For the text-containing cell, return its midpoint in (X, Y) coordinate format. 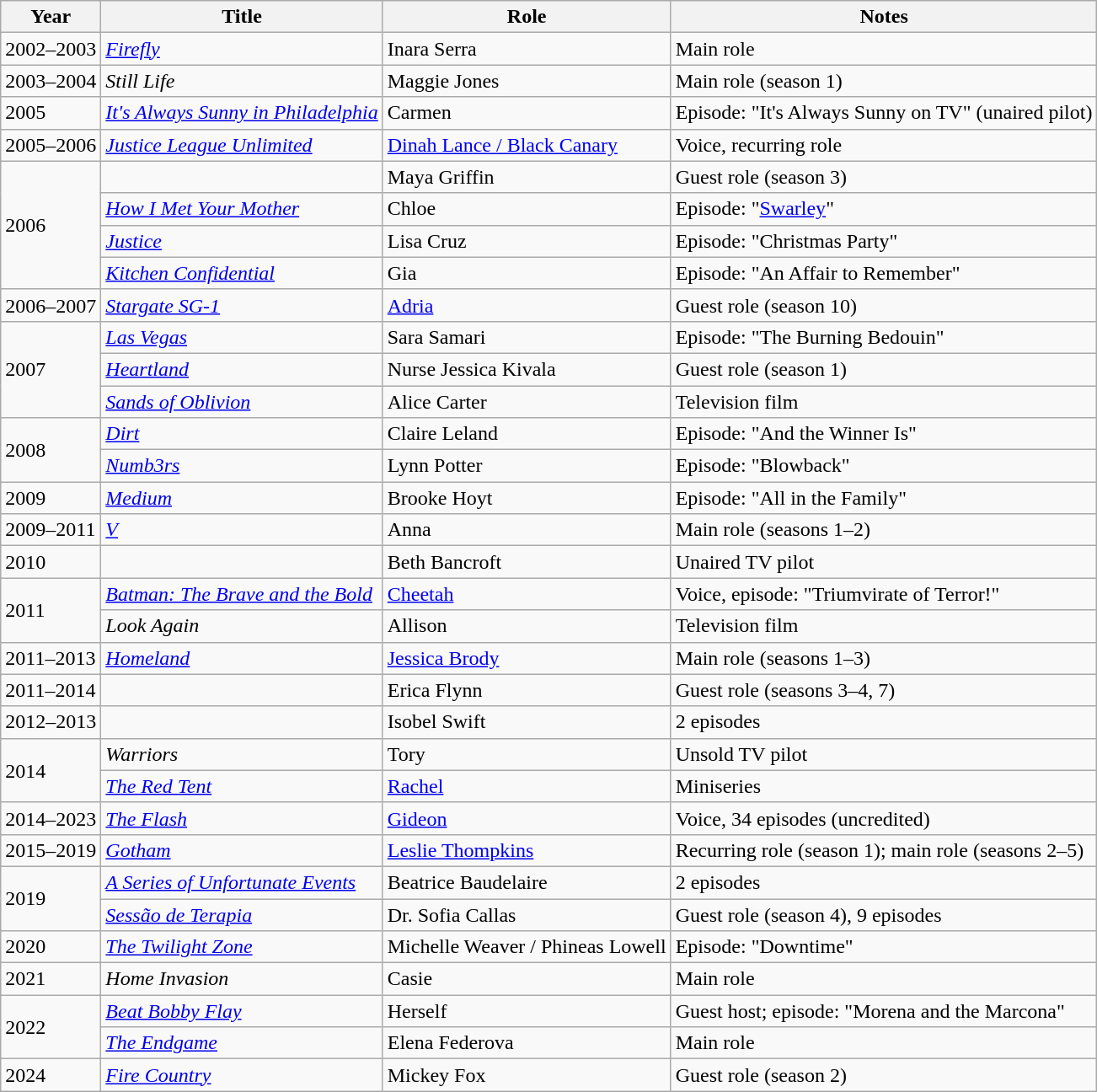
Gideon (527, 818)
Notes (884, 17)
Episode: "And the Winner Is" (884, 434)
Claire Leland (527, 434)
Kitchen Confidential (242, 273)
Miniseries (884, 786)
Unaired TV pilot (884, 562)
Maya Griffin (527, 177)
Guest role (seasons 3–4, 7) (884, 690)
2010 (51, 562)
Episode: "Swarley" (884, 209)
2007 (51, 369)
Home Invasion (242, 979)
Sessão de Terapia (242, 914)
2022 (51, 1027)
V (242, 530)
2005 (51, 113)
Justice League Unlimited (242, 145)
Stargate SG-1 (242, 305)
2009 (51, 498)
2011 (51, 610)
Numb3rs (242, 466)
Main role (seasons 1–2) (884, 530)
How I Met Your Mother (242, 209)
Homeland (242, 658)
Inara Serra (527, 49)
Allison (527, 626)
Guest role (season 3) (884, 177)
Batman: The Brave and the Bold (242, 594)
Episode: "The Burning Bedouin" (884, 337)
A Series of Unfortunate Events (242, 882)
Title (242, 17)
Guest role (season 4), 9 episodes (884, 914)
The Endgame (242, 1043)
Herself (527, 1011)
Main role (seasons 1–3) (884, 658)
2009–2011 (51, 530)
Isobel Swift (527, 722)
2003–2004 (51, 81)
2005–2006 (51, 145)
Carmen (527, 113)
Recurring role (season 1); main role (seasons 2–5) (884, 850)
Las Vegas (242, 337)
Gotham (242, 850)
Look Again (242, 626)
Brooke Hoyt (527, 498)
2011–2014 (51, 690)
The Flash (242, 818)
Episode: "An Affair to Remember" (884, 273)
Adria (527, 305)
2014–2023 (51, 818)
2002–2003 (51, 49)
Anna (527, 530)
Rachel (527, 786)
Elena Federova (527, 1043)
2012–2013 (51, 722)
2019 (51, 898)
Alice Carter (527, 402)
Episode: "It's Always Sunny on TV" (unaired pilot) (884, 113)
The Red Tent (242, 786)
Year (51, 17)
Tory (527, 754)
Medium (242, 498)
Maggie Jones (527, 81)
Voice, episode: "Triumvirate of Terror!" (884, 594)
Sara Samari (527, 337)
Episode: "All in the Family" (884, 498)
Beatrice Baudelaire (527, 882)
Fire Country (242, 1075)
It's Always Sunny in Philadelphia (242, 113)
Leslie Thompkins (527, 850)
Role (527, 17)
The Twilight Zone (242, 947)
Justice (242, 241)
2006–2007 (51, 305)
Guest role (season 10) (884, 305)
Episode: "Blowback" (884, 466)
Still Life (242, 81)
2006 (51, 225)
Beth Bancroft (527, 562)
Dinah Lance / Black Canary (527, 145)
Erica Flynn (527, 690)
2008 (51, 450)
Unsold TV pilot (884, 754)
Firefly (242, 49)
Gia (527, 273)
2011–2013 (51, 658)
Lynn Potter (527, 466)
2014 (51, 770)
Main role (season 1) (884, 81)
2020 (51, 947)
Voice, 34 episodes (uncredited) (884, 818)
Warriors (242, 754)
Mickey Fox (527, 1075)
Cheetah (527, 594)
Beat Bobby Flay (242, 1011)
Guest role (season 2) (884, 1075)
2015–2019 (51, 850)
Episode: "Downtime" (884, 947)
Chloe (527, 209)
Episode: "Christmas Party" (884, 241)
Dr. Sofia Callas (527, 914)
2024 (51, 1075)
Heartland (242, 369)
Dirt (242, 434)
2021 (51, 979)
Sands of Oblivion (242, 402)
Casie (527, 979)
Michelle Weaver / Phineas Lowell (527, 947)
Jessica Brody (527, 658)
Guest host; episode: "Morena and the Marcona" (884, 1011)
Guest role (season 1) (884, 369)
Lisa Cruz (527, 241)
Voice, recurring role (884, 145)
Nurse Jessica Kivala (527, 369)
